Find where the given text appears and provide that cell's center as (X, Y) coordinate. 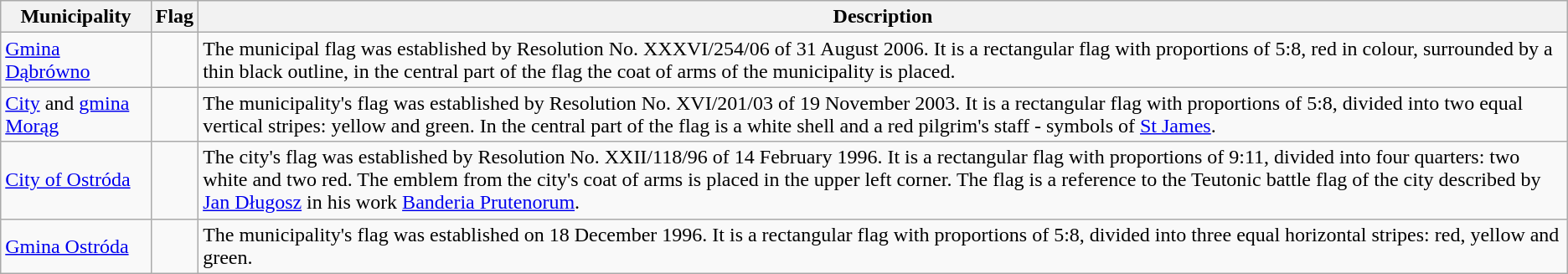
Gmina Ostróda (75, 246)
Municipality (75, 17)
City of Ostróda (75, 180)
Flag (174, 17)
City and gmina Morąg (75, 114)
Description (883, 17)
Gmina Dąbrówno (75, 60)
